Pinpoint the cell where the given text exists, returning its (x, y) midpoint coordinate. 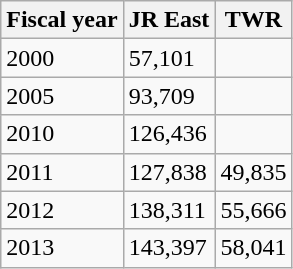
55,666 (254, 210)
2000 (62, 58)
49,835 (254, 172)
2011 (62, 172)
138,311 (169, 210)
2012 (62, 210)
2010 (62, 134)
2005 (62, 96)
143,397 (169, 248)
58,041 (254, 248)
126,436 (169, 134)
Fiscal year (62, 20)
93,709 (169, 96)
TWR (254, 20)
JR East (169, 20)
2013 (62, 248)
127,838 (169, 172)
57,101 (169, 58)
